Provide the (x, y) coordinate of the cell's center where the given text is located.  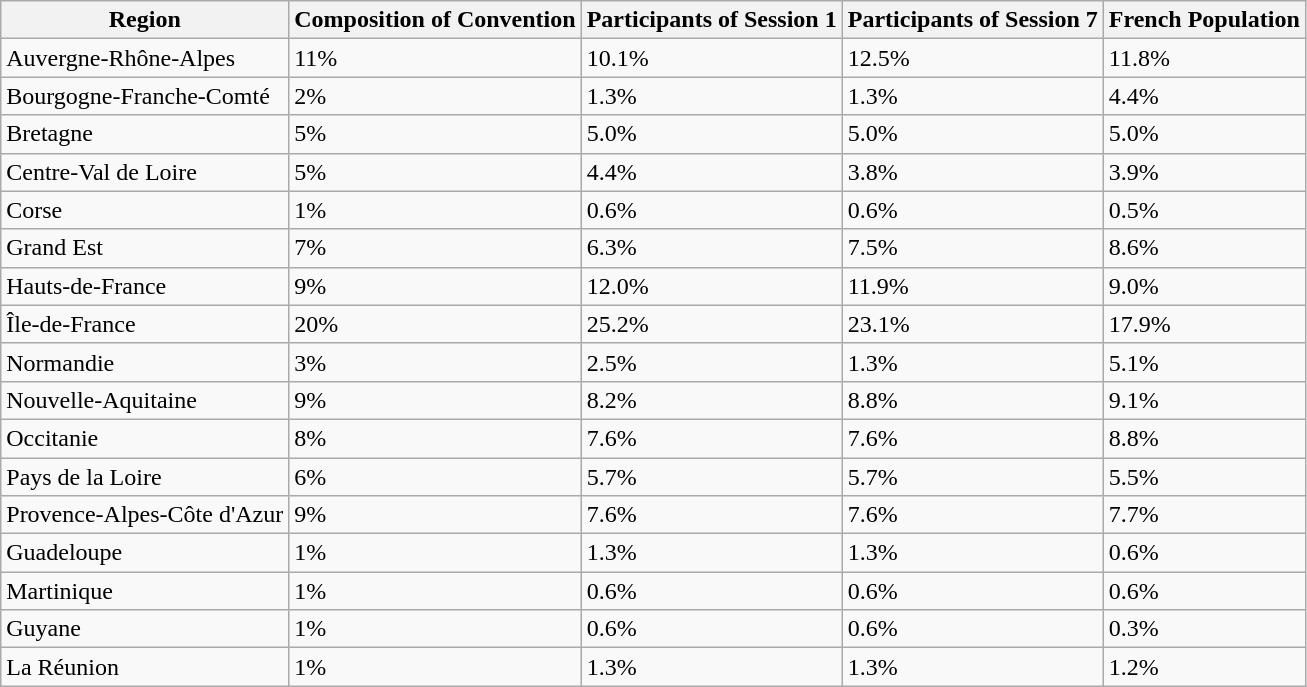
9.1% (1204, 400)
Bretagne (145, 134)
Hauts-de-France (145, 286)
8.2% (712, 400)
17.9% (1204, 324)
9.0% (1204, 286)
French Population (1204, 20)
12.5% (972, 58)
2% (435, 96)
11.8% (1204, 58)
Participants of Session 1 (712, 20)
5.5% (1204, 477)
3.9% (1204, 172)
5.1% (1204, 362)
7.5% (972, 248)
Auvergne-Rhône-Alpes (145, 58)
1.2% (1204, 667)
11.9% (972, 286)
Nouvelle-Aquitaine (145, 400)
Centre-Val de Loire (145, 172)
23.1% (972, 324)
Region (145, 20)
8% (435, 438)
La Réunion (145, 667)
Composition of Convention (435, 20)
0.3% (1204, 629)
12.0% (712, 286)
3% (435, 362)
Guyane (145, 629)
0.5% (1204, 210)
25.2% (712, 324)
Martinique (145, 591)
Provence-Alpes-Côte d'Azur (145, 515)
Pays de la Loire (145, 477)
11% (435, 58)
20% (435, 324)
2.5% (712, 362)
Île-de-France (145, 324)
6.3% (712, 248)
10.1% (712, 58)
3.8% (972, 172)
Bourgogne-Franche-Comté (145, 96)
Occitanie (145, 438)
7.7% (1204, 515)
7% (435, 248)
6% (435, 477)
Grand Est (145, 248)
Guadeloupe (145, 553)
Normandie (145, 362)
8.6% (1204, 248)
Corse (145, 210)
Participants of Session 7 (972, 20)
